From the cell containing the given text, extract its center point as (X, Y) coordinate. 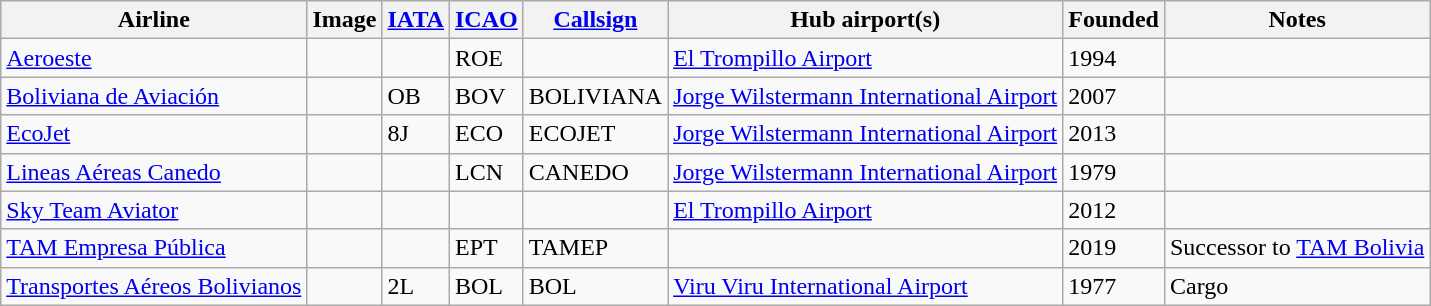
Callsign (595, 20)
Founded (1114, 20)
2007 (1114, 96)
Viru Viru International Airport (866, 286)
Transportes Aéreos Bolivianos (154, 286)
Notes (1296, 20)
2L (416, 286)
ICAO (486, 20)
2019 (1114, 248)
Cargo (1296, 286)
BOV (486, 96)
CANEDO (595, 172)
2013 (1114, 134)
1979 (1114, 172)
Successor to TAM Bolivia (1296, 248)
EPT (486, 248)
TAMEP (595, 248)
ECO (486, 134)
TAM Empresa Pública (154, 248)
BOLIVIANA (595, 96)
Lineas Aéreas Canedo (154, 172)
Image (344, 20)
1977 (1114, 286)
2012 (1114, 210)
EcoJet (154, 134)
ECOJET (595, 134)
1994 (1114, 58)
Boliviana de Aviación (154, 96)
ROE (486, 58)
IATA (416, 20)
LCN (486, 172)
Aeroeste (154, 58)
OB (416, 96)
Airline (154, 20)
Sky Team Aviator (154, 210)
8J (416, 134)
Hub airport(s) (866, 20)
